Identify which cell holds the provided text, then report its (x, y) central coordinate. 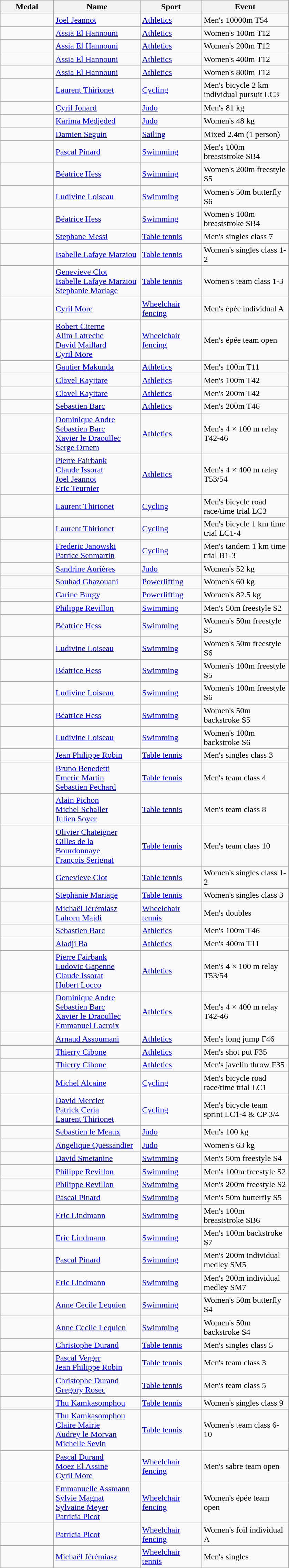
Sport (171, 7)
Isabelle Lafaye Marziou (97, 255)
Women's 48 kg (245, 121)
Men's 200m T46 (245, 406)
Robert Citerne Alim Latreche David Maillard Cyril More (97, 340)
Men's 4 × 100 m relay T42-46 (245, 434)
Men's bicycle 2 km individual pursuit LC3 (245, 90)
Men's 200m individual medley SM5 (245, 1260)
Women's 50m backstroke S4 (245, 1327)
Cyril Jonard (97, 108)
Men's 100m breaststroke SB4 (245, 151)
Sebastien le Meaux (97, 1132)
Men's 81 kg (245, 108)
Event (245, 7)
Women's 50m butterfly S4 (245, 1305)
Carine Burgy (97, 595)
Souhad Ghazouani (97, 582)
Bruno Benedetti Emeric Martin Sebastien Pechard (97, 778)
Michaël Jérémiasz Lahcen Majdi (97, 913)
Genevieve Clot (97, 877)
Stephanie Mariage (97, 895)
Men's 50m freestyle S4 (245, 1158)
Men's team class 10 (245, 846)
Men's sabre team open (245, 1466)
Men's team class 3 (245, 1363)
Men's bicycle road race/time trial LC1 (245, 1082)
Men's doubles (245, 913)
Men's javelin throw F35 (245, 1065)
Arnaud Assoumani (97, 1039)
Men's tandem 1 km time trial B1-3 (245, 551)
Men's 200m individual medley SM7 (245, 1283)
Patricia Picot (97, 1534)
Dominique Andre Sebastien Barc Xavier le Draoullec Emmanuel Lacroix (97, 1012)
Men's singles class 3 (245, 755)
Women's foil individual A (245, 1534)
Men's long jump F46 (245, 1039)
Mixed 2.4m (1 person) (245, 134)
Aladji Ba (97, 944)
Men's 50m freestyle S2 (245, 608)
Joel Jeannot (97, 20)
Men's 100m T46 (245, 931)
Men's 400m T11 (245, 944)
Men's 4 × 400 m relay T53/54 (245, 474)
Sandrine Aurières (97, 569)
Men's 100m breaststroke SB6 (245, 1215)
Women's 200m freestyle S5 (245, 174)
Medal (27, 7)
Men's bicycle 1 km time trial LC1-4 (245, 529)
Thu Kamkasomphou Claire Mairie Audrey le Morvan Michelle Sevin (97, 1430)
David Smetanine (97, 1158)
Men's 50m butterfly S5 (245, 1197)
Women's 800m T12 (245, 72)
Women's team class 6-10 (245, 1430)
Michel Alcaine (97, 1082)
Pascal Verger Jean Philippe Robin (97, 1363)
Karima Medjeded (97, 121)
Christophe Durand (97, 1345)
Men's 100m backstroke S7 (245, 1238)
Women's 60 kg (245, 582)
Genevieve Clot Isabelle Lafaye Marziou Stephanie Mariage (97, 281)
Women's 100m freestyle S6 (245, 693)
Pierre Fairbank Claude Issorat Joel Jeannot Eric Teurnier (97, 474)
Dominique Andre Sebastien Barc Xavier le Draoullec Serge Ornem (97, 434)
Thu Kamkasomphou (97, 1403)
Men's singles (245, 1557)
Men's bicycle road race/time trial LC3 (245, 506)
Jean Philippe Robin (97, 755)
Alain Pichon Michel Schaller Julien Soyer (97, 809)
Women's singles class 9 (245, 1403)
Women's 100m freestyle S5 (245, 670)
Name (97, 7)
Sailing (171, 134)
Michaël Jérémiasz (97, 1557)
Men's bicycle team sprint LC1-4 & CP 3/4 (245, 1110)
David Mercier Patrick Ceria Laurent Thirionet (97, 1110)
Women's singles class 3 (245, 895)
Men's 100m T11 (245, 367)
Men's 100m T42 (245, 380)
Men's 100m freestyle S2 (245, 1171)
Men's 200m T42 (245, 393)
Women's 100m backstroke S6 (245, 738)
Women's 50m freestyle S5 (245, 626)
Men's shot put F35 (245, 1052)
Women's 200m T12 (245, 46)
Men's 10000m T54 (245, 20)
Women's 52 kg (245, 569)
Gautier Makunda (97, 367)
Women's 63 kg (245, 1145)
Men's team class 4 (245, 778)
Men's épée team open (245, 340)
Emmanuelle Assmann Sylvie Magnat Sylvaine Meyer Patricia Picot (97, 1502)
Women's 50m butterfly S6 (245, 196)
Men's team class 8 (245, 809)
Men's 4 × 100 m relay T53/54 (245, 971)
Men's 4 × 400 m relay T42-46 (245, 1012)
Women's 50m backstroke S5 (245, 715)
Men's team class 5 (245, 1385)
Stephane Messi (97, 237)
Pascal Durand Moez El Assine Cyril More (97, 1466)
Olivier Chateigner Gilles de la Bourdonnaye François Serignat (97, 846)
Men's singles class 7 (245, 237)
Men's 100 kg (245, 1132)
Frederic Janowski Patrice Senmartin (97, 551)
Women's 82.5 kg (245, 595)
Women's 100m T12 (245, 33)
Women's 50m freestyle S6 (245, 648)
Christophe Durand Gregory Rosec (97, 1385)
Men's singles class 5 (245, 1345)
Men's épée individual A (245, 308)
Cyril More (97, 308)
Women's 100m breaststroke SB4 (245, 219)
Men's 200m freestyle S2 (245, 1184)
Women's team class 1-3 (245, 281)
Women's épée team open (245, 1502)
Angelique Quessandier (97, 1145)
Damien Seguin (97, 134)
Pierre Fairbank Ludovic Gapenne Claude Issorat Hubert Locco (97, 971)
Women's 400m T12 (245, 59)
